Determine the [X, Y] coordinate at the center of the cell enclosing the given text.  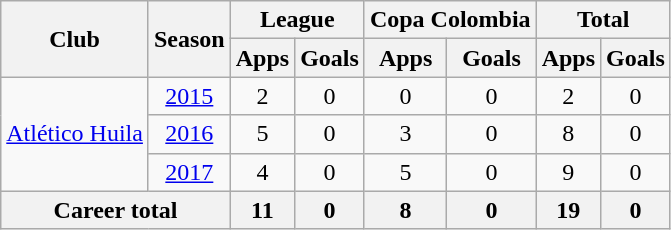
2017 [189, 172]
Copa Colombia [450, 20]
11 [262, 210]
9 [568, 172]
19 [568, 210]
2016 [189, 134]
4 [262, 172]
Total [603, 20]
3 [405, 134]
Atlético Huila [75, 134]
Season [189, 39]
Career total [116, 210]
2015 [189, 96]
Club [75, 39]
League [297, 20]
